Detect which cell encompasses the target text, then output its (X, Y) center coordinate. 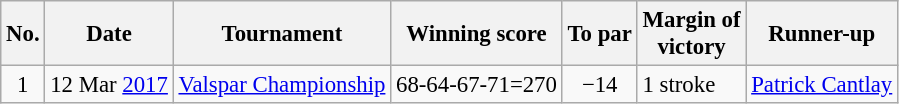
No. (23, 34)
Winning score (477, 34)
12 Mar 2017 (109, 85)
1 (23, 85)
Date (109, 34)
Runner-up (822, 34)
1 stroke (692, 85)
Tournament (282, 34)
To par (600, 34)
68-64-67-71=270 (477, 85)
Patrick Cantlay (822, 85)
Margin ofvictory (692, 34)
Valspar Championship (282, 85)
−14 (600, 85)
